Return the [X, Y] coordinate for the center point of the cell that contains the specified text.  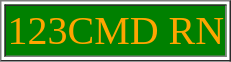
123CMD RN [116, 30]
